Capture the cell that displays the provided text and extract its [X, Y] central coordinate. 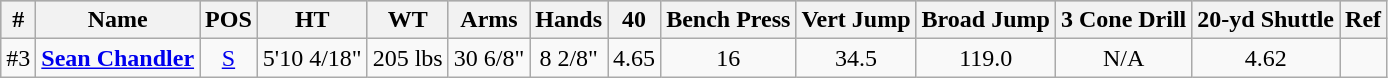
34.5 [856, 58]
Ref [1364, 20]
Name [118, 20]
205 lbs [408, 58]
WT [408, 20]
5'10 4/18" [312, 58]
S [229, 58]
Vert Jump [856, 20]
Broad Jump [986, 20]
#3 [18, 58]
40 [634, 20]
16 [728, 58]
Sean Chandler [118, 58]
3 Cone Drill [1123, 20]
# [18, 20]
HT [312, 20]
119.0 [986, 58]
20-yd Shuttle [1266, 20]
8 2/8" [569, 58]
4.62 [1266, 58]
4.65 [634, 58]
Hands [569, 20]
Bench Press [728, 20]
POS [229, 20]
N/A [1123, 58]
Arms [489, 20]
30 6/8" [489, 58]
